From the cell containing the given text, extract its center point as (X, Y) coordinate. 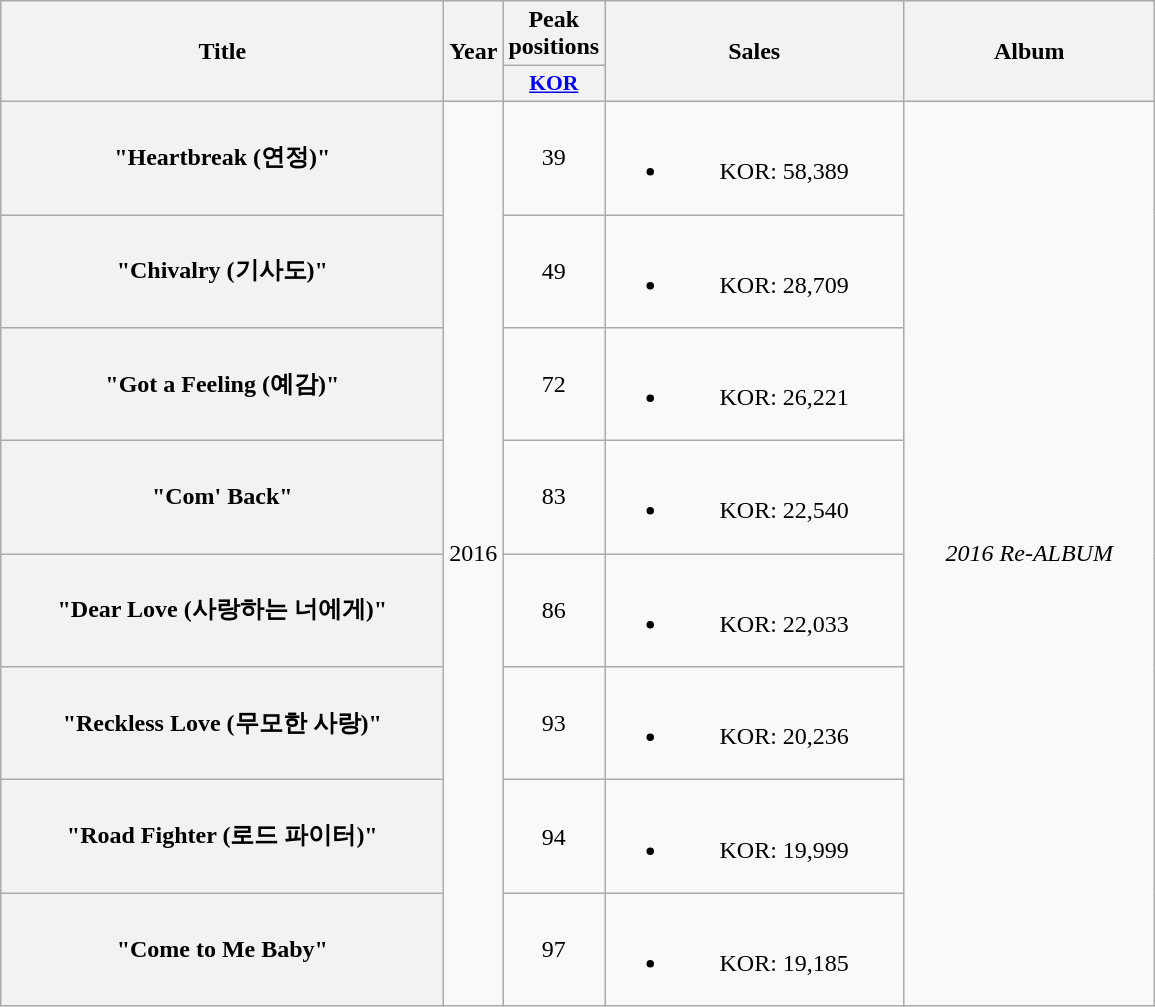
KOR: 20,236 (754, 724)
2016 Re-ALBUM (1030, 553)
"Road Fighter (로드 파이터)" (222, 836)
Peak positions (554, 34)
72 (554, 384)
Year (474, 52)
KOR: 58,389 (754, 158)
"Got a Feeling (예감)" (222, 384)
"Chivalry (기사도)" (222, 270)
"Com' Back" (222, 498)
Title (222, 52)
KOR: 19,999 (754, 836)
86 (554, 610)
KOR (554, 84)
KOR: 28,709 (754, 270)
"Reckless Love (무모한 사랑)" (222, 724)
49 (554, 270)
97 (554, 950)
Album (1030, 52)
2016 (474, 553)
KOR: 19,185 (754, 950)
"Heartbreak (연정)" (222, 158)
"Dear Love (사랑하는 너에게)" (222, 610)
94 (554, 836)
39 (554, 158)
"Come to Me Baby" (222, 950)
93 (554, 724)
KOR: 22,033 (754, 610)
Sales (754, 52)
KOR: 26,221 (754, 384)
KOR: 22,540 (754, 498)
83 (554, 498)
